Pinpoint the cell where the given text exists, returning its [X, Y] midpoint coordinate. 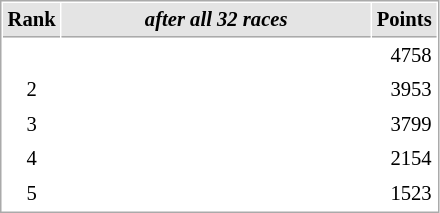
Points [404, 20]
after all 32 races [216, 20]
1523 [404, 194]
5 [32, 194]
Rank [32, 20]
4 [32, 158]
3953 [404, 90]
2 [32, 90]
4758 [404, 56]
3799 [404, 124]
3 [32, 124]
2154 [404, 158]
